Pinpoint the cell where the given text exists, returning its (X, Y) midpoint coordinate. 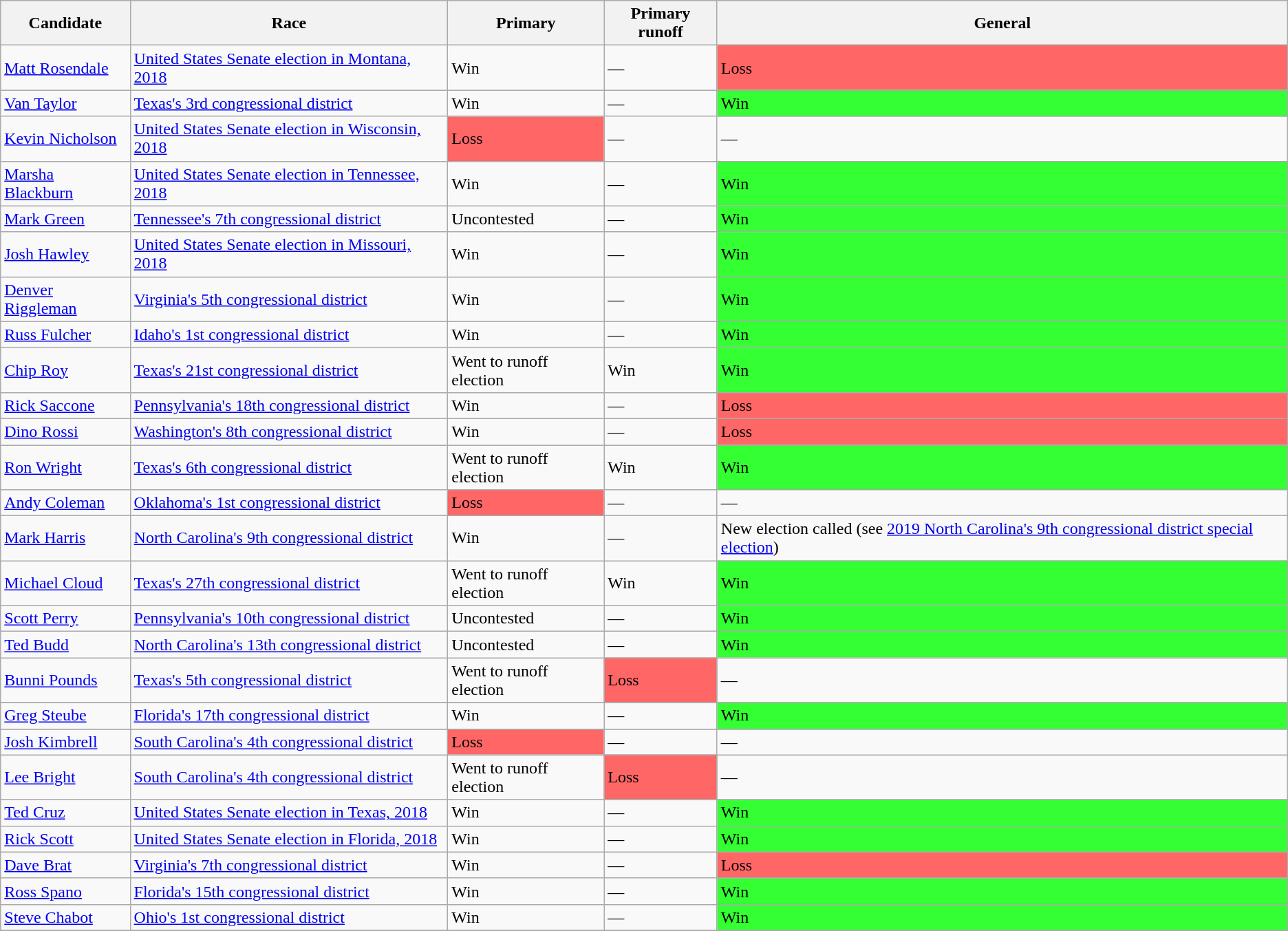
Andy Coleman (65, 503)
Mark Harris (65, 538)
Oklahoma's 1st congressional district (289, 503)
Michael Cloud (65, 584)
United States Senate election in Tennessee, 2018 (289, 183)
Pennsylvania's 10th congressional district (289, 619)
Steve Chabot (65, 917)
Primary runoff (661, 23)
Mark Green (65, 219)
Candidate (65, 23)
Bunni Pounds (65, 680)
Chip Roy (65, 370)
Josh Kimbrell (65, 742)
Rick Scott (65, 839)
Greg Steube (65, 716)
New election called (see 2019 North Carolina's 9th congressional district special election) (1002, 538)
Texas's 21st congressional district (289, 370)
Rick Saccone (65, 405)
Texas's 27th congressional district (289, 584)
General (1002, 23)
Dino Rossi (65, 431)
Ohio's 1st congressional district (289, 917)
Van Taylor (65, 103)
Texas's 5th congressional district (289, 680)
Primary (526, 23)
Dave Brat (65, 865)
Ron Wright (65, 467)
Ted Budd (65, 645)
Lee Bright (65, 778)
Ross Spano (65, 891)
North Carolina's 13th congressional district (289, 645)
Marsha Blackburn (65, 183)
Florida's 17th congressional district (289, 716)
Washington's 8th congressional district (289, 431)
Kevin Nicholson (65, 139)
Denver Riggleman (65, 299)
Virginia's 7th congressional district (289, 865)
Texas's 6th congressional district (289, 467)
United States Senate election in Montana, 2018 (289, 67)
Texas's 3rd congressional district (289, 103)
United States Senate election in Texas, 2018 (289, 813)
Matt Rosendale (65, 67)
North Carolina's 9th congressional district (289, 538)
Russ Fulcher (65, 334)
United States Senate election in Missouri, 2018 (289, 255)
Ted Cruz (65, 813)
Josh Hawley (65, 255)
United States Senate election in Wisconsin, 2018 (289, 139)
United States Senate election in Florida, 2018 (289, 839)
Race (289, 23)
Idaho's 1st congressional district (289, 334)
Scott Perry (65, 619)
Florida's 15th congressional district (289, 891)
Pennsylvania's 18th congressional district (289, 405)
Tennessee's 7th congressional district (289, 219)
Virginia's 5th congressional district (289, 299)
